For the text-containing cell, return its midpoint in (X, Y) coordinate format. 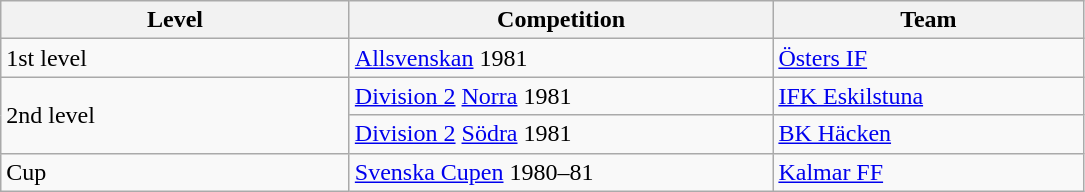
IFK Eskilstuna (928, 96)
Division 2 Norra 1981 (561, 96)
Division 2 Södra 1981 (561, 134)
Level (176, 20)
2nd level (176, 115)
1st level (176, 58)
Competition (561, 20)
Kalmar FF (928, 172)
BK Häcken (928, 134)
Team (928, 20)
Svenska Cupen 1980–81 (561, 172)
Cup (176, 172)
Östers IF (928, 58)
Allsvenskan 1981 (561, 58)
